Scan for the cell matching the given text and deliver its (x, y) coordinate at center. 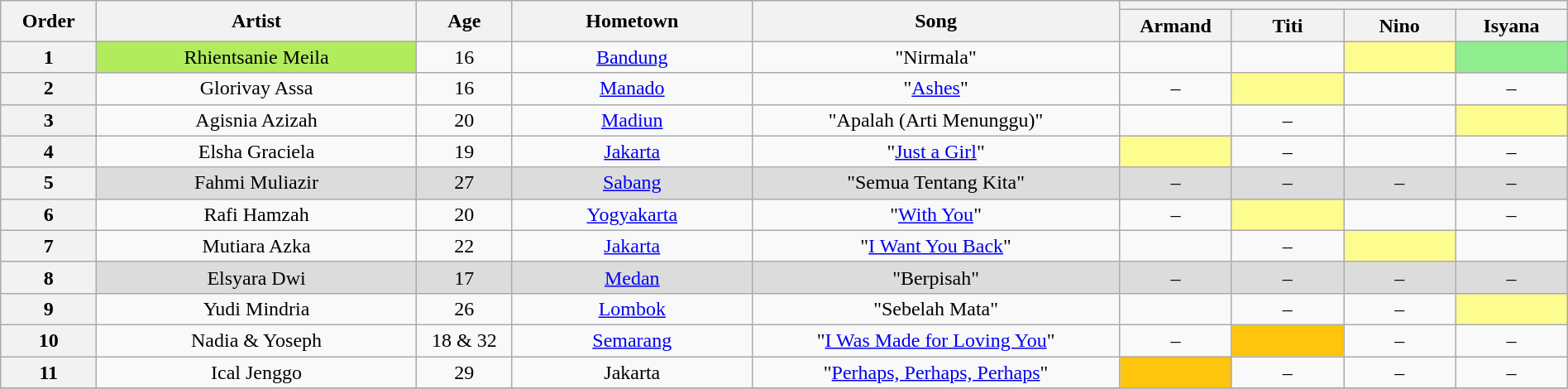
"Sebelah Mata" (936, 309)
19 (464, 151)
27 (464, 183)
"Apalah (Arti Menunggu)" (936, 120)
7 (49, 246)
10 (49, 340)
11 (49, 372)
18 & 32 (464, 340)
Nino (1399, 26)
29 (464, 372)
Mutiara Azka (256, 246)
22 (464, 246)
"Ashes" (936, 89)
Rhientsanie Meila (256, 57)
Artist (256, 22)
"Nirmala" (936, 57)
Glorivay Assa (256, 89)
Nadia & Yoseph (256, 340)
Fahmi Muliazir (256, 183)
"Perhaps, Perhaps, Perhaps" (936, 372)
26 (464, 309)
"Just a Girl" (936, 151)
Madiun (632, 120)
Isyana (1512, 26)
"I Was Made for Loving You" (936, 340)
Sabang (632, 183)
Rafi Hamzah (256, 214)
1 (49, 57)
"I Want You Back" (936, 246)
Age (464, 22)
Agisnia Azizah (256, 120)
Yogyakarta (632, 214)
"Berpisah" (936, 277)
"Semua Tentang Kita" (936, 183)
Armand (1176, 26)
Medan (632, 277)
Elsha Graciela (256, 151)
9 (49, 309)
5 (49, 183)
3 (49, 120)
Ical Jenggo (256, 372)
Bandung (632, 57)
Order (49, 22)
Manado (632, 89)
17 (464, 277)
Song (936, 22)
Elsyara Dwi (256, 277)
"With You" (936, 214)
2 (49, 89)
8 (49, 277)
Lombok (632, 309)
6 (49, 214)
Titi (1287, 26)
Semarang (632, 340)
Yudi Mindria (256, 309)
Hometown (632, 22)
4 (49, 151)
